Capture the cell that displays the provided text and extract its (X, Y) central coordinate. 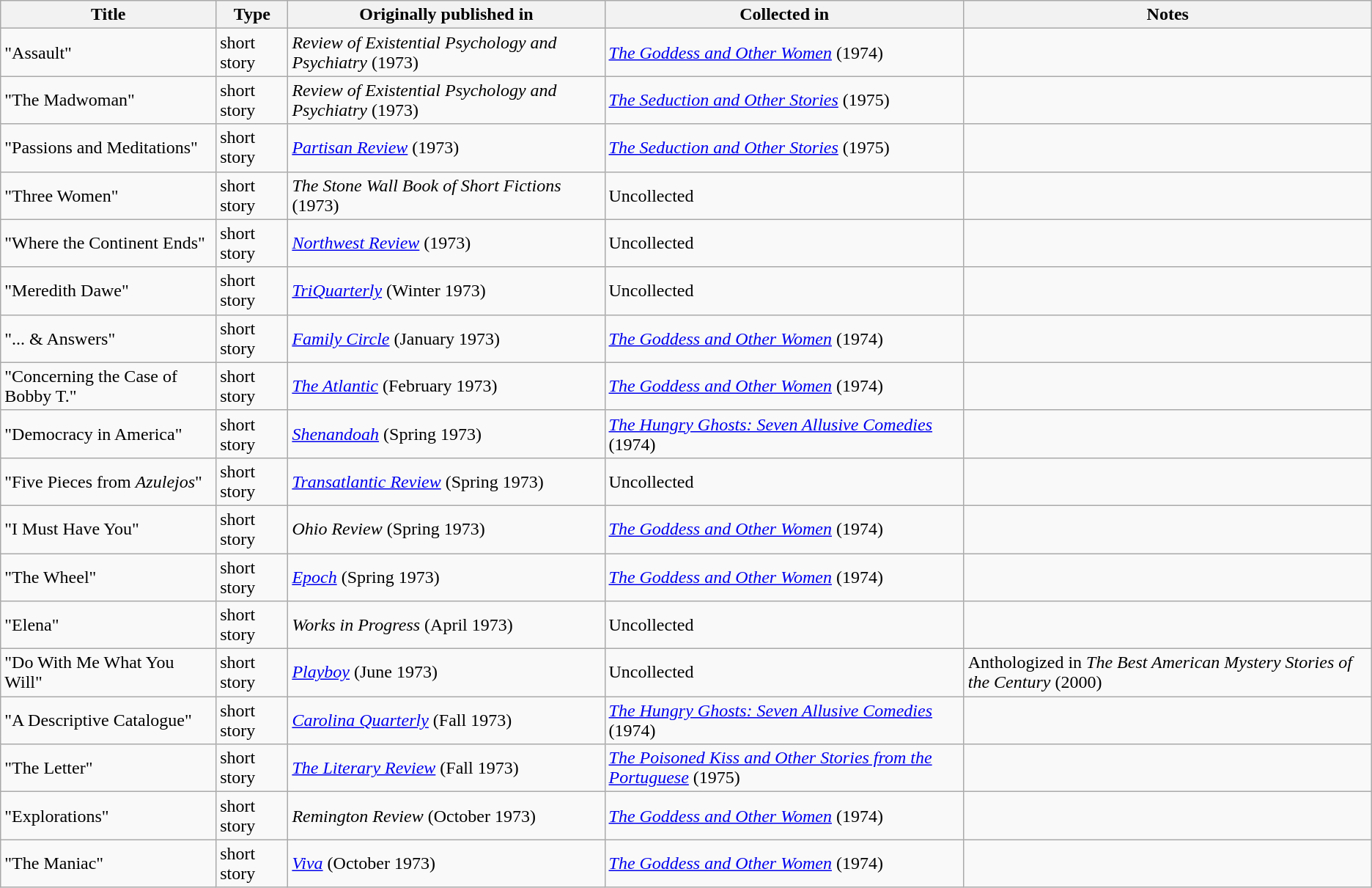
"Elena" (108, 625)
"The Wheel" (108, 576)
"A Descriptive Catalogue" (108, 720)
Anthologized in The Best American Mystery Stories of the Century (2000) (1168, 673)
Viva (October 1973) (446, 864)
Ohio Review (Spring 1973) (446, 529)
"Do With Me What You Will" (108, 673)
Type (252, 15)
"I Must Have You" (108, 529)
The Literary Review (Fall 1973) (446, 768)
Carolina Quarterly (Fall 1973) (446, 720)
The Poisoned Kiss and Other Stories from the Portuguese (1975) (784, 768)
Transatlantic Review (Spring 1973) (446, 481)
Collected in (784, 15)
Notes (1168, 15)
"Meredith Dawe" (108, 290)
Remington Review (October 1973) (446, 815)
The Stone Wall Book of Short Fictions (1973) (446, 195)
"The Maniac" (108, 864)
"Concerning the Case of Bobby T." (108, 386)
Northwest Review (1973) (446, 243)
"Passions and Meditations" (108, 148)
The Atlantic (February 1973) (446, 386)
Epoch (Spring 1973) (446, 576)
"Five Pieces from Azulejos" (108, 481)
Title (108, 15)
"Explorations" (108, 815)
"Three Women" (108, 195)
"Democracy in America" (108, 434)
Works in Progress (April 1973) (446, 625)
Family Circle (January 1973) (446, 339)
"Where the Continent Ends" (108, 243)
TriQuarterly (Winter 1973) (446, 290)
"Assault" (108, 53)
Shenandoah (Spring 1973) (446, 434)
"The Madwoman" (108, 100)
Partisan Review (1973) (446, 148)
Originally published in (446, 15)
Playboy (June 1973) (446, 673)
"The Letter" (108, 768)
"... & Answers" (108, 339)
